Capture the cell that displays the provided text and extract its (X, Y) central coordinate. 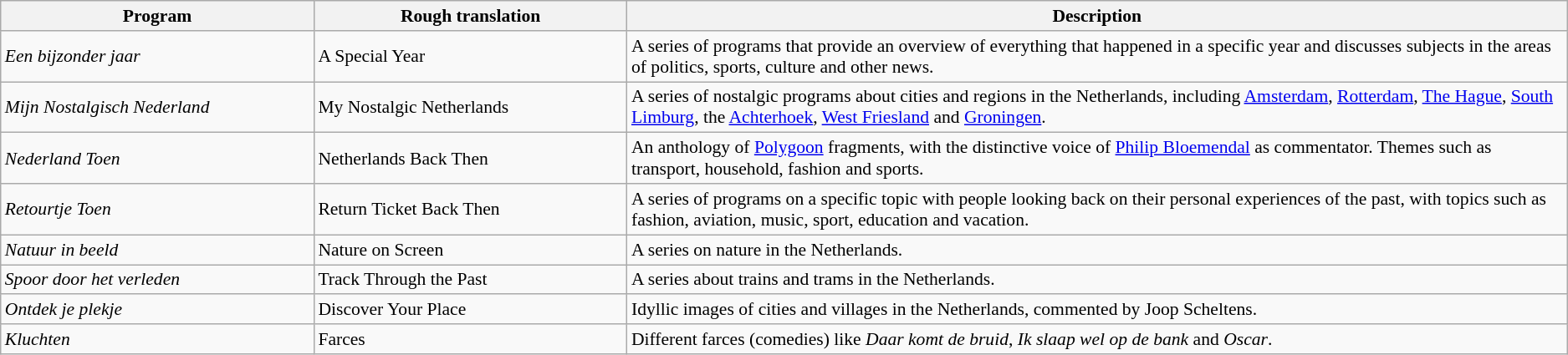
Spoor door het verleden (157, 280)
Discover Your Place (470, 310)
Ontdek je plekje (157, 310)
Mijn Nostalgisch Nederland (157, 107)
My Nostalgic Netherlands (470, 107)
Rough translation (470, 16)
Netherlands Back Then (470, 159)
Return Ticket Back Then (470, 209)
A series about trains and trams in the Netherlands. (1097, 280)
A series on nature in the Netherlands. (1097, 250)
Idyllic images of cities and villages in the Netherlands, commented by Joop Scheltens. (1097, 310)
A Special Year (470, 57)
Farces (470, 339)
Natuur in beeld (157, 250)
Track Through the Past (470, 280)
Retourtje Toen (157, 209)
Een bijzonder jaar (157, 57)
Different farces (comedies) like Daar komt de bruid, Ik slaap wel op de bank and Oscar. (1097, 339)
Program (157, 16)
Kluchten (157, 339)
Nature on Screen (470, 250)
Description (1097, 16)
Nederland Toen (157, 159)
